For the text-containing cell, return its midpoint in (X, Y) coordinate format. 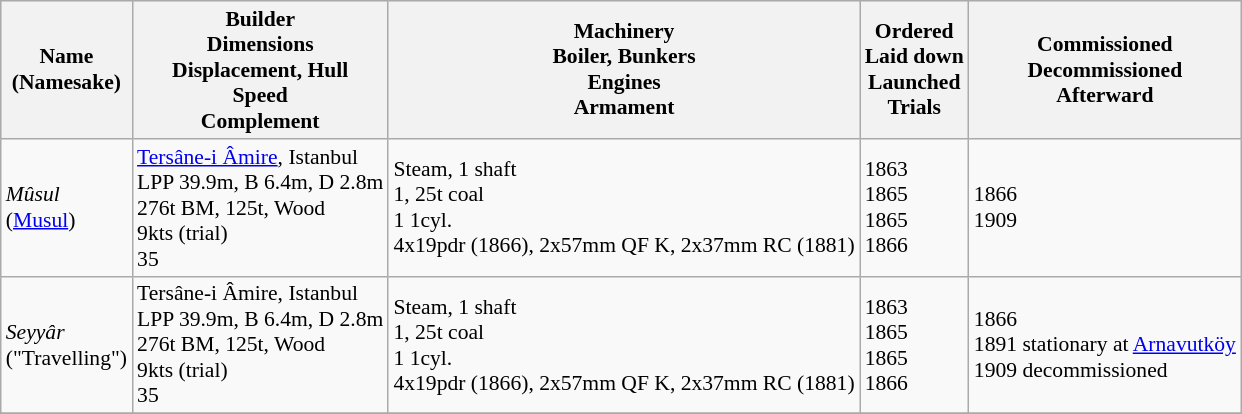
18661891 stationary at Arnavutköy1909 decommissioned (1105, 345)
Mûsul(Musul) (66, 208)
BuilderDimensionsDisplacement, HullSpeedComplement (260, 70)
Seyyâr("Travelling") (66, 345)
MachineryBoiler, BunkersEnginesArmament (624, 70)
Name(Namesake) (66, 70)
CommissionedDecommissionedAfterward (1105, 70)
OrderedLaid downLaunchedTrials (914, 70)
18661909 (1105, 208)
